Capture the cell that displays the provided text and extract its (x, y) central coordinate. 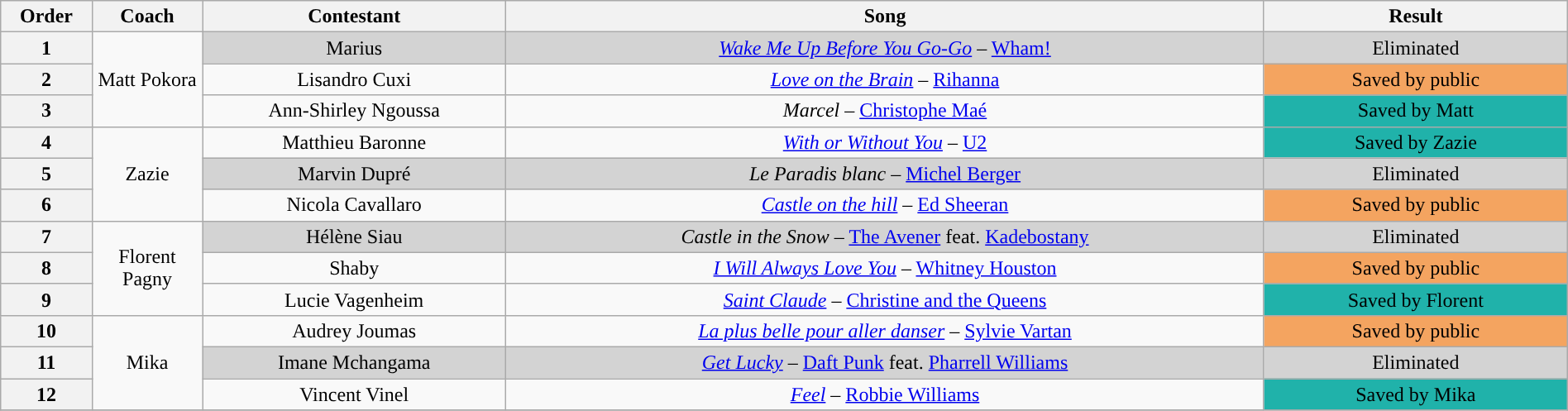
Love on the Brain – Rihanna (885, 79)
Saved by Mika (1416, 394)
11 (46, 362)
I Will Always Love You – Whitney Houston (885, 268)
Nicola Cavallaro (354, 205)
Wake Me Up Before You Go-Go – Wham! (885, 48)
Saved by Matt (1416, 111)
1 (46, 48)
10 (46, 331)
La plus belle pour aller danser – Sylvie Vartan (885, 331)
Song (885, 17)
Audrey Joumas (354, 331)
Marius (354, 48)
6 (46, 205)
Le Paradis blanc – Michel Berger (885, 174)
4 (46, 142)
Result (1416, 17)
Matthieu Baronne (354, 142)
3 (46, 111)
Order (46, 17)
Shaby (354, 268)
12 (46, 394)
Imane Mchangama (354, 362)
Mika (147, 362)
With or Without You – U2 (885, 142)
Castle on the hill – Ed Sheeran (885, 205)
9 (46, 299)
2 (46, 79)
Contestant (354, 17)
Zazie (147, 174)
Castle in the Snow – The Avener feat. Kadebostany (885, 237)
8 (46, 268)
Lisandro Cuxi (354, 79)
Saint Claude – Christine and the Queens (885, 299)
Florent Pagny (147, 268)
Vincent Vinel (354, 394)
Saved by Zazie (1416, 142)
Coach (147, 17)
Saved by Florent (1416, 299)
Hélène Siau (354, 237)
Marvin Dupré (354, 174)
Feel – Robbie Williams (885, 394)
Ann-Shirley Ngoussa (354, 111)
7 (46, 237)
Lucie Vagenheim (354, 299)
Matt Pokora (147, 79)
Marcel – Christophe Maé (885, 111)
Get Lucky – Daft Punk feat. Pharrell Williams (885, 362)
5 (46, 174)
